For the text-containing cell, return its midpoint in [x, y] coordinate format. 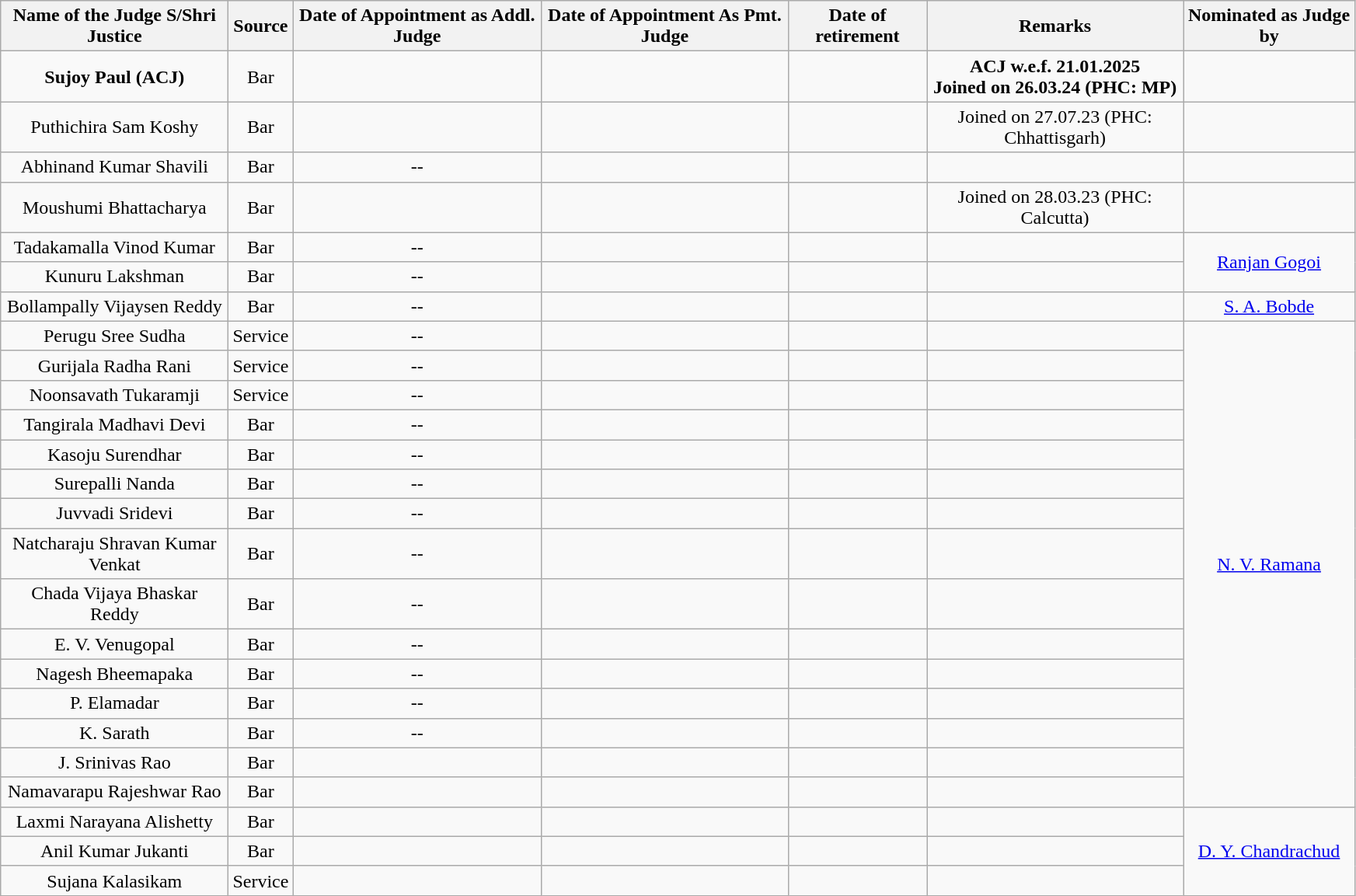
Nagesh Bheemapaka [115, 674]
Date of Appointment As Pmt. Judge [665, 26]
Moushumi Bhattacharya [115, 207]
Remarks [1055, 26]
Nominated as Judge by [1270, 26]
Date of retirement [857, 26]
E. V. Venugopal [115, 644]
K. Sarath [115, 733]
Gurijala Radha Rani [115, 365]
ACJ w.e.f. 21.01.2025Joined on 26.03.24 (PHC: MP) [1055, 76]
D. Y. Chandrachud [1270, 851]
Kunuru Lakshman [115, 277]
Joined on 28.03.23 (PHC: Calcutta) [1055, 207]
Source [261, 26]
P. Elamadar [115, 703]
Puthichira Sam Koshy [115, 127]
Juvvadi Sridevi [115, 514]
Sujoy Paul (ACJ) [115, 76]
Bollampally Vijaysen Reddy [115, 306]
Namavarapu Rajeshwar Rao [115, 792]
Perugu Sree Sudha [115, 336]
Anil Kumar Jukanti [115, 851]
Chada Vijaya Bhaskar Reddy [115, 605]
Abhinand Kumar Shavili [115, 167]
Tangirala Madhavi Devi [115, 424]
J. Srinivas Rao [115, 762]
Laxmi Narayana Alishetty [115, 821]
Date of Appointment as Addl. Judge [417, 26]
Sujana Kalasikam [115, 880]
Name of the Judge S/Shri Justice [115, 26]
Surepalli Nanda [115, 484]
N. V. Ramana [1270, 564]
Noonsavath Tukaramji [115, 395]
S. A. Bobde [1270, 306]
Joined on 27.07.23 (PHC: Chhattisgarh) [1055, 127]
Tadakamalla Vinod Kumar [115, 247]
Ranjan Gogoi [1270, 262]
Natcharaju Shravan Kumar Venkat [115, 553]
Kasoju Surendhar [115, 455]
